Locate the cell with the specified text and output its (x, y) center coordinate. 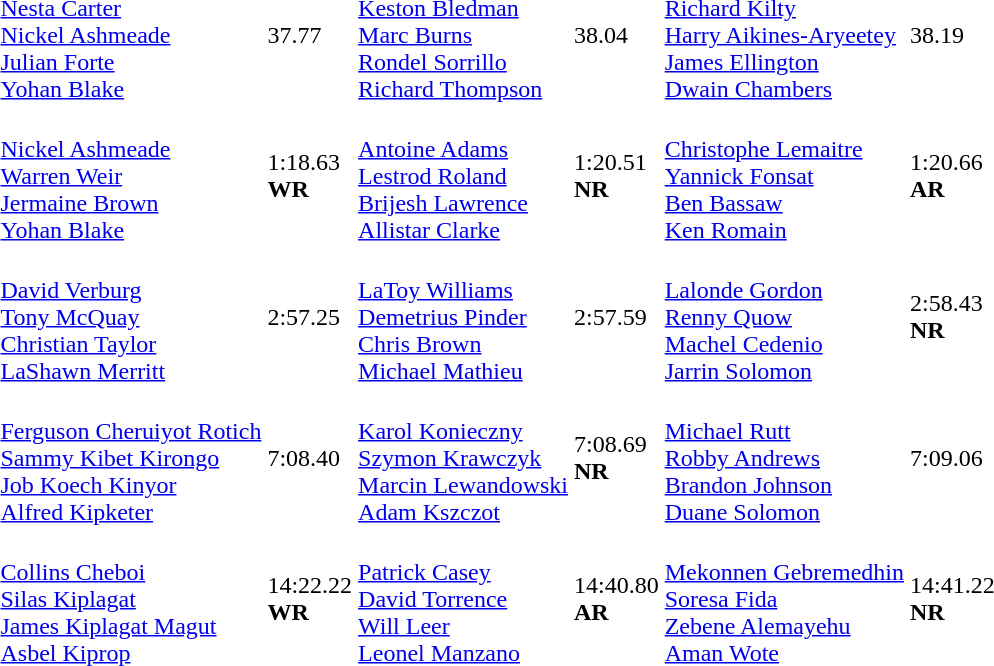
2:57.25 (310, 317)
Antoine AdamsLestrod RolandBrijesh LawrenceAllistar Clarke (464, 176)
1:20.51NR (617, 176)
7:08.40 (310, 458)
1:18.63WR (310, 176)
Michael RuttRobby AndrewsBrandon JohnsonDuane Solomon (784, 458)
7:08.69 NR (617, 458)
Christophe LemaitreYannick FonsatBen BassawKen Romain (784, 176)
LaToy WilliamsDemetrius PinderChris BrownMichael Mathieu (464, 317)
2:57.59 (617, 317)
Karol KoniecznySzymon KrawczykMarcin LewandowskiAdam Kszczot (464, 458)
Lalonde GordonRenny QuowMachel CedenioJarrin Solomon (784, 317)
